Determine the [X, Y] coordinate at the center of the cell enclosing the given text.  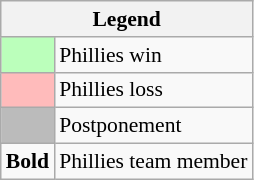
Phillies loss [153, 90]
Phillies team member [153, 162]
Postponement [153, 126]
Phillies win [153, 55]
Bold [28, 162]
Legend [127, 19]
